Output the (x, y) coordinate of the center of the cell containing the given text.  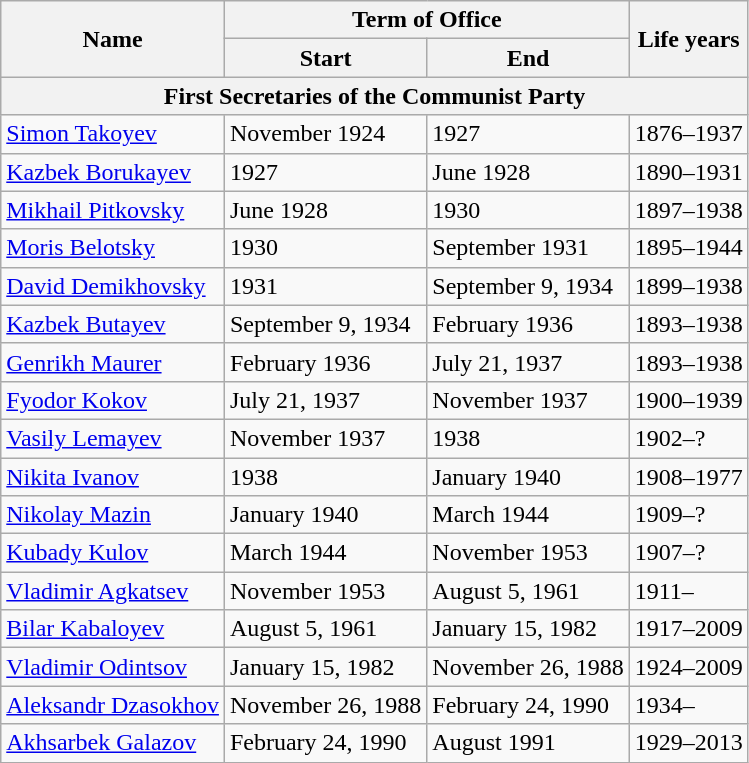
Simon Takoyev (113, 134)
1900–1939 (688, 400)
November 1924 (325, 134)
Kubady Kulov (113, 553)
Kazbek Borukayev (113, 172)
Life years (688, 39)
Mikhail Pitkovsky (113, 210)
August 1991 (528, 743)
Vasily Lemayev (113, 438)
Nikita Ivanov (113, 477)
1934– (688, 705)
Fyodor Kokov (113, 400)
1902–? (688, 438)
1911– (688, 591)
1899–1938 (688, 286)
1897–1938 (688, 210)
Moris Belotsky (113, 248)
End (528, 58)
September 1931 (528, 248)
Start (325, 58)
Bilar Kabaloyev (113, 629)
1924–2009 (688, 667)
Akhsarbek Galazov (113, 743)
Term of Office (426, 20)
Genrikh Maurer (113, 362)
Kazbek Butayev (113, 324)
1895–1944 (688, 248)
1909–? (688, 515)
1907–? (688, 553)
1908–1977 (688, 477)
Name (113, 39)
1876–1937 (688, 134)
Vladimir Agkatsev (113, 591)
Vladimir Odintsov (113, 667)
David Demikhovsky (113, 286)
Nikolay Mazin (113, 515)
1890–1931 (688, 172)
First Secretaries of the Communist Party (374, 96)
1929–2013 (688, 743)
1917–2009 (688, 629)
Aleksandr Dzasokhov (113, 705)
1931 (325, 286)
